Provide the [x, y] coordinate of the cell's center where the given text is located.  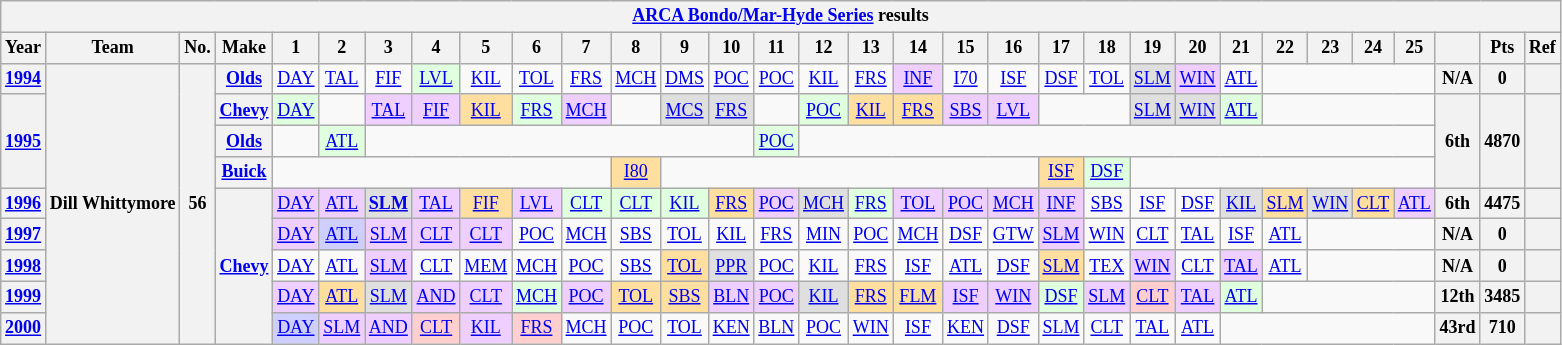
11 [776, 48]
4870 [1502, 141]
Dill Whittymore [112, 204]
25 [1415, 48]
1999 [24, 296]
12th [1458, 296]
GTW [1013, 234]
710 [1502, 328]
MEM [486, 266]
MIN [824, 234]
PPR [731, 266]
FLM [918, 296]
I70 [966, 78]
2 [342, 48]
43rd [1458, 328]
1997 [24, 234]
Buick [244, 172]
1994 [24, 78]
4475 [1502, 204]
No. [198, 48]
2000 [24, 328]
5 [486, 48]
Make [244, 48]
16 [1013, 48]
10 [731, 48]
18 [1107, 48]
I80 [636, 172]
9 [685, 48]
20 [1198, 48]
1995 [24, 141]
12 [824, 48]
1998 [24, 266]
1996 [24, 204]
DMS [685, 78]
Ref [1543, 48]
TEX [1107, 266]
14 [918, 48]
21 [1241, 48]
ARCA Bondo/Mar-Hyde Series results [780, 16]
56 [198, 204]
Pts [1502, 48]
4 [436, 48]
1 [296, 48]
7 [586, 48]
15 [966, 48]
Year [24, 48]
3 [389, 48]
17 [1061, 48]
8 [636, 48]
MCS [685, 110]
Team [112, 48]
19 [1153, 48]
23 [1330, 48]
22 [1285, 48]
3485 [1502, 296]
6 [537, 48]
13 [870, 48]
24 [1372, 48]
